Return the [X, Y] coordinate for the center point of the cell that contains the specified text.  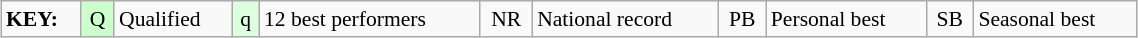
Q [98, 19]
SB [950, 19]
Qualified [173, 19]
12 best performers [370, 19]
NR [506, 19]
PB [742, 19]
KEY: [41, 19]
Personal best [846, 19]
National record [626, 19]
Seasonal best [1055, 19]
q [246, 19]
